Return (X, Y) of the center of cell containing provided text 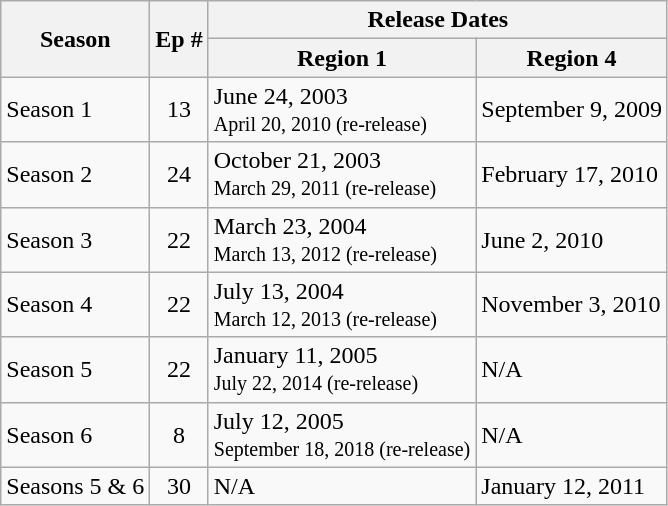
Season 6 (76, 434)
Region 1 (342, 58)
Region 4 (572, 58)
Season 2 (76, 174)
Season (76, 39)
8 (179, 434)
Season 4 (76, 304)
January 11, 2005July 22, 2014 (re-release) (342, 370)
Season 5 (76, 370)
June 2, 2010 (572, 240)
March 23, 2004March 13, 2012 (re-release) (342, 240)
July 12, 2005September 18, 2018 (re-release) (342, 434)
October 21, 2003March 29, 2011 (re-release) (342, 174)
24 (179, 174)
Release Dates (438, 20)
13 (179, 110)
February 17, 2010 (572, 174)
June 24, 2003April 20, 2010 (re-release) (342, 110)
30 (179, 486)
Season 3 (76, 240)
Ep # (179, 39)
Season 1 (76, 110)
November 3, 2010 (572, 304)
September 9, 2009 (572, 110)
Seasons 5 & 6 (76, 486)
January 12, 2011 (572, 486)
July 13, 2004March 12, 2013 (re-release) (342, 304)
